Provide the [x, y] coordinate of the cell's center where the given text is located.  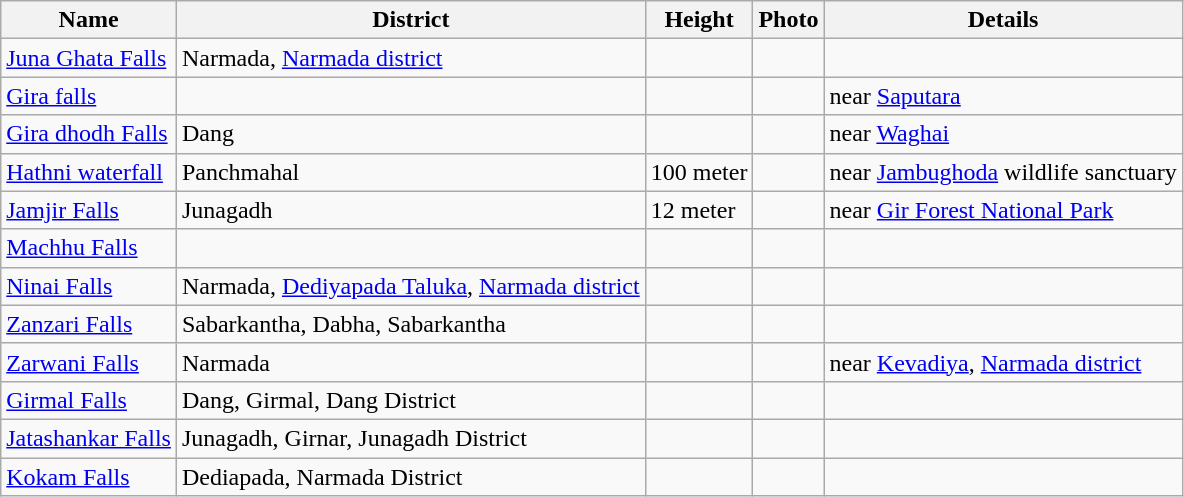
Details [1003, 20]
near Saputara [1003, 96]
Hathni waterfall [89, 172]
Dang [410, 134]
Panchmahal [410, 172]
Name [89, 20]
Kokam Falls [89, 477]
Ninai Falls [89, 286]
Machhu Falls [89, 248]
near Jambughoda wildlife sanctuary [1003, 172]
Sabarkantha, Dabha, Sabarkantha [410, 324]
Gira falls [89, 96]
12 meter [699, 210]
Narmada [410, 362]
Zanzari Falls [89, 324]
Jatashankar Falls [89, 438]
Junagadh [410, 210]
near Kevadiya, Narmada district [1003, 362]
Jamjir Falls [89, 210]
Gira dhodh Falls [89, 134]
Girmal Falls [89, 400]
District [410, 20]
100 meter [699, 172]
Dediapada, Narmada District [410, 477]
near Waghai [1003, 134]
Zarwani Falls [89, 362]
Dang, Girmal, Dang District [410, 400]
Narmada, Narmada district [410, 58]
near Gir Forest National Park [1003, 210]
Juna Ghata Falls [89, 58]
Photo [788, 20]
Height [699, 20]
Narmada, Dediyapada Taluka, Narmada district [410, 286]
Junagadh, Girnar, Junagadh District [410, 438]
